Return the (x, y) coordinate for the center point of the cell that contains the specified text.  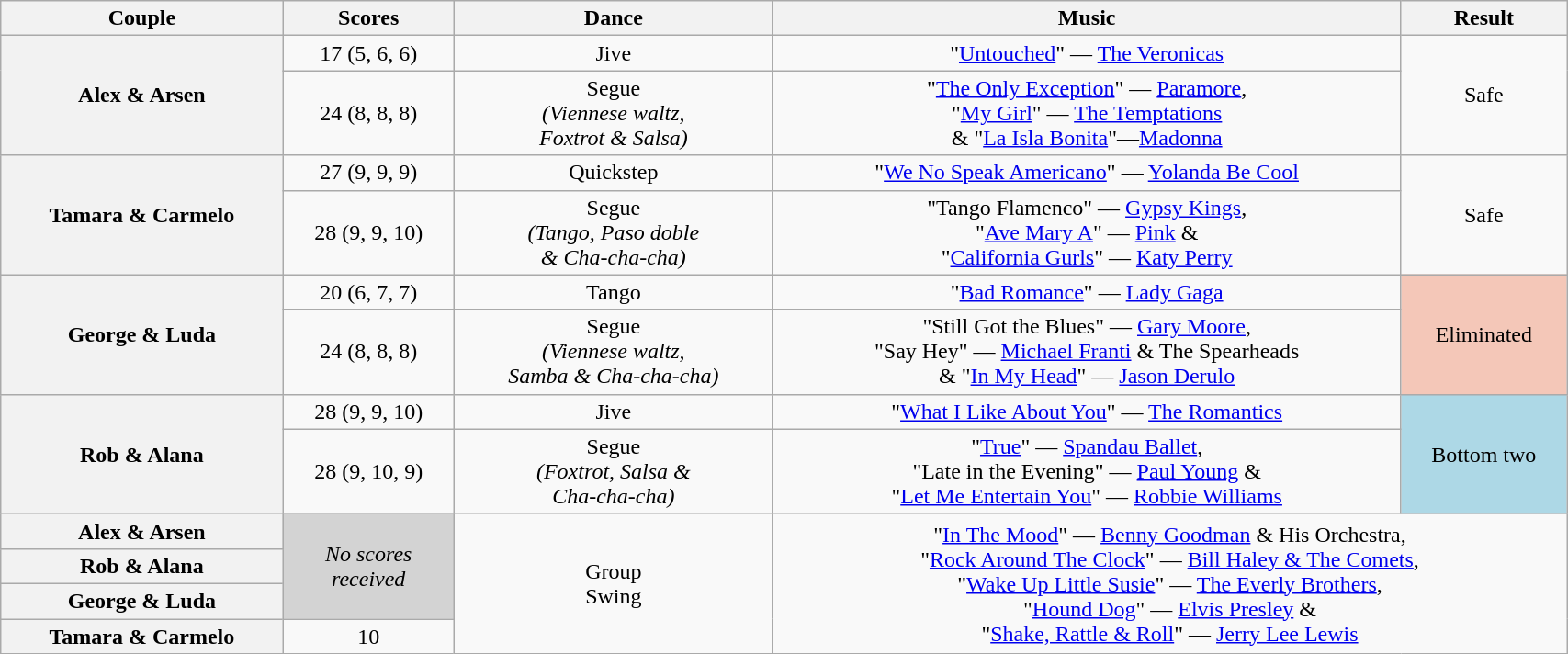
10 (368, 637)
No scoresreceived (368, 566)
GroupSwing (614, 583)
28 (9, 10, 9) (368, 471)
"Still Got the Blues" — Gary Moore,"Say Hey" — Michael Franti & The Spearheads& "In My Head" — Jason Derulo (1087, 352)
Segue(Foxtrot, Salsa &Cha-cha-cha) (614, 471)
20 (6, 7, 7) (368, 292)
"Bad Romance" — Lady Gaga (1087, 292)
Couple (141, 18)
"Untouched" — The Veronicas (1087, 53)
Eliminated (1484, 334)
"Tango Flamenco" — Gypsy Kings,"Ave Mary A" — Pink &"California Gurls" — Katy Perry (1087, 232)
"We No Speak Americano" — Yolanda Be Cool (1087, 173)
"True" — Spandau Ballet,"Late in the Evening" — Paul Young &"Let Me Entertain You" — Robbie Williams (1087, 471)
Segue(Viennese waltz,Foxtrot & Salsa) (614, 113)
27 (9, 9, 9) (368, 173)
Scores (368, 18)
Tango (614, 292)
Dance (614, 18)
Segue(Viennese waltz,Samba & Cha-cha-cha) (614, 352)
"What I Like About You" — The Romantics (1087, 412)
Result (1484, 18)
Quickstep (614, 173)
Bottom two (1484, 454)
Music (1087, 18)
17 (5, 6, 6) (368, 53)
"The Only Exception" — Paramore,"My Girl" — The Temptations& "La Isla Bonita"—Madonna (1087, 113)
Segue(Tango, Paso doble& Cha-cha-cha) (614, 232)
